Identify which cell holds the provided text, then report its (X, Y) central coordinate. 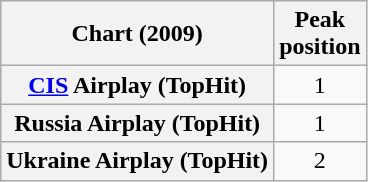
2 (320, 161)
Chart (2009) (138, 34)
Peakposition (320, 34)
Russia Airplay (TopHit) (138, 123)
Ukraine Airplay (TopHit) (138, 161)
CIS Airplay (TopHit) (138, 85)
